Search for the cell housing the specified text and yield its (X, Y) center coordinate. 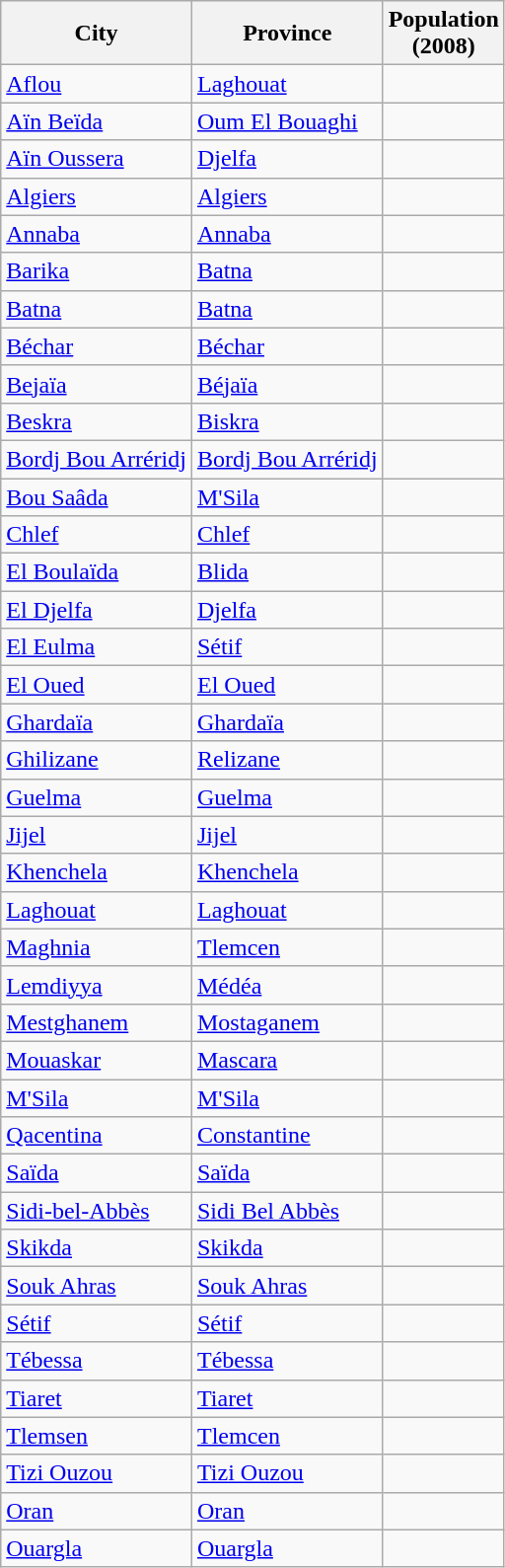
Qacentina (97, 1136)
Population(2008) (444, 34)
Biskra (287, 421)
Constantine (287, 1136)
Maghnia (97, 947)
Mostaganem (287, 1022)
Aïn Oussera (97, 159)
Beskra (97, 421)
El Boulaïda (97, 572)
Mouaskar (97, 1060)
Aïn Beïda (97, 121)
Barika (97, 271)
Oum El Bouaghi (287, 121)
Béjaïa (287, 384)
El Djelfa (97, 610)
Sidi Bel Abbès (287, 1211)
Sidi-bel-Abbès (97, 1211)
Aflou (97, 84)
Ghilizane (97, 760)
Lemdiyya (97, 985)
Mascara (287, 1060)
Mestghanem (97, 1022)
Blida (287, 572)
El Eulma (97, 647)
City (97, 34)
Bou Saâda (97, 496)
Relizane (287, 760)
Bejaïa (97, 384)
Tlemsen (97, 1436)
Province (287, 34)
Médéa (287, 985)
